Search for the cell housing the specified text and yield its (X, Y) center coordinate. 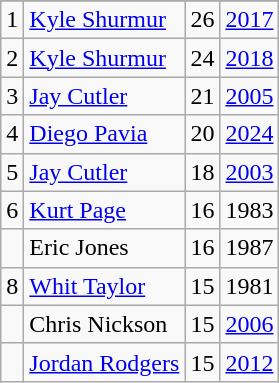
Chris Nickson (104, 324)
2012 (250, 362)
8 (12, 286)
20 (202, 134)
24 (202, 58)
1 (12, 20)
3 (12, 96)
1987 (250, 248)
18 (202, 172)
1981 (250, 286)
4 (12, 134)
26 (202, 20)
2018 (250, 58)
2017 (250, 20)
Diego Pavia (104, 134)
6 (12, 210)
21 (202, 96)
Eric Jones (104, 248)
Jordan Rodgers (104, 362)
2024 (250, 134)
2003 (250, 172)
Kurt Page (104, 210)
1983 (250, 210)
2005 (250, 96)
2006 (250, 324)
5 (12, 172)
2 (12, 58)
Whit Taylor (104, 286)
